For the text-containing cell, return its midpoint in (X, Y) coordinate format. 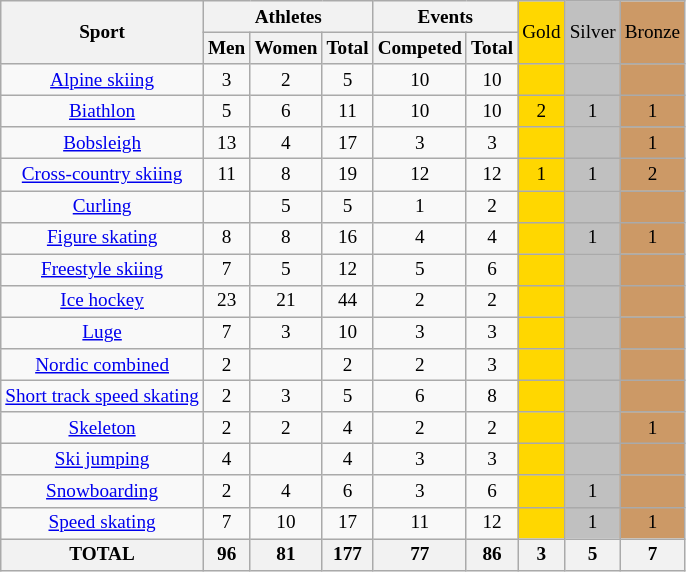
Men (226, 48)
Events (445, 17)
86 (492, 554)
Sport (102, 32)
Athletes (288, 17)
Freestyle skiing (102, 270)
Figure skating (102, 238)
Nordic combined (102, 365)
23 (226, 301)
Speed skating (102, 523)
81 (286, 554)
Ski jumping (102, 460)
Snowboarding (102, 491)
177 (348, 554)
Bronze (652, 32)
Bobsleigh (102, 143)
Competed (420, 48)
16 (348, 238)
19 (348, 175)
Silver (592, 32)
21 (286, 301)
Luge (102, 333)
Gold (542, 32)
Ice hockey (102, 301)
Biathlon (102, 111)
77 (420, 554)
44 (348, 301)
Skeleton (102, 428)
Short track speed skating (102, 396)
Alpine skiing (102, 80)
13 (226, 143)
TOTAL (102, 554)
96 (226, 554)
Curling (102, 206)
Cross-country skiing (102, 175)
Women (286, 48)
